Return [x, y] of the center of cell containing provided text 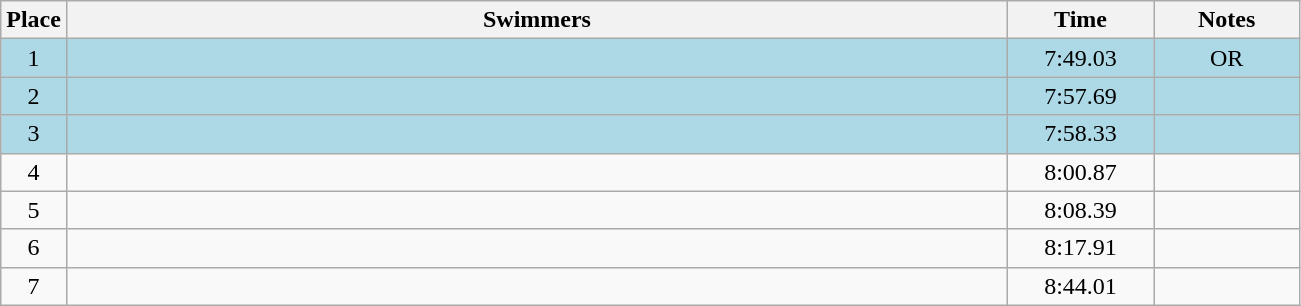
6 [34, 248]
8:44.01 [1081, 286]
4 [34, 172]
3 [34, 134]
8:00.87 [1081, 172]
5 [34, 210]
Time [1081, 20]
Notes [1227, 20]
Swimmers [536, 20]
8:08.39 [1081, 210]
OR [1227, 58]
2 [34, 96]
Place [34, 20]
7:58.33 [1081, 134]
1 [34, 58]
7:57.69 [1081, 96]
7 [34, 286]
8:17.91 [1081, 248]
7:49.03 [1081, 58]
